Detect which cell encompasses the target text, then output its [X, Y] center coordinate. 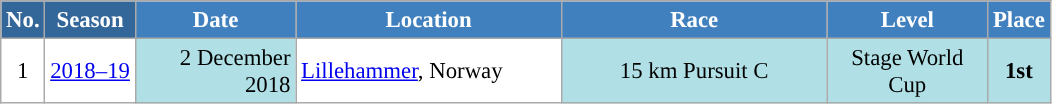
1st [1019, 72]
2018–19 [90, 72]
2 December 2018 [216, 72]
15 km Pursuit C [694, 72]
Place [1019, 20]
Level [908, 20]
Date [216, 20]
Race [694, 20]
No. [23, 20]
Lillehammer, Norway [429, 72]
1 [23, 72]
Location [429, 20]
Stage World Cup [908, 72]
Season [90, 20]
